Detect which cell encompasses the target text, then output its (X, Y) center coordinate. 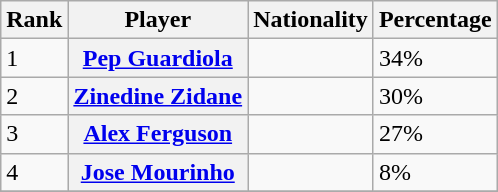
1 (34, 58)
Nationality (311, 20)
Pep Guardiola (158, 58)
30% (435, 96)
Zinedine Zidane (158, 96)
Jose Mourinho (158, 172)
Player (158, 20)
Percentage (435, 20)
Alex Ferguson (158, 134)
2 (34, 96)
4 (34, 172)
8% (435, 172)
Rank (34, 20)
3 (34, 134)
27% (435, 134)
34% (435, 58)
